Output the (x, y) coordinate of the center of the cell containing the given text.  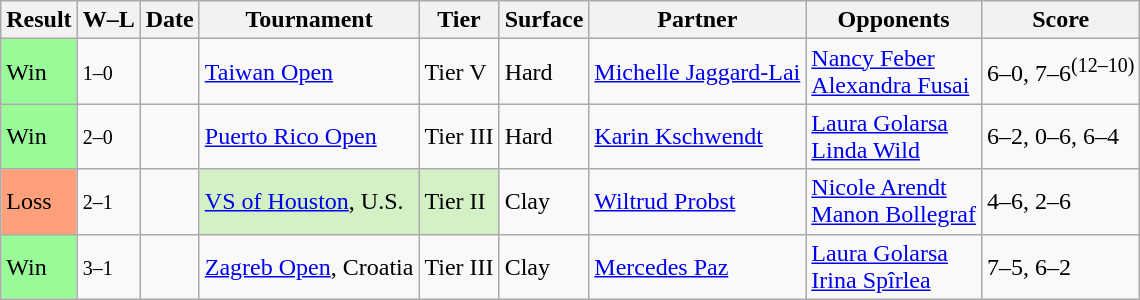
2–1 (108, 202)
Score (1060, 20)
4–6, 2–6 (1060, 202)
Surface (544, 20)
Wiltrud Probst (698, 202)
3–1 (108, 266)
2–0 (108, 136)
Mercedes Paz (698, 266)
Opponents (894, 20)
Michelle Jaggard-Lai (698, 72)
Tier (459, 20)
6–0, 7–6(12–10) (1060, 72)
W–L (108, 20)
6–2, 0–6, 6–4 (1060, 136)
Karin Kschwendt (698, 136)
Puerto Rico Open (309, 136)
Tier V (459, 72)
Laura Golarsa Irina Spîrlea (894, 266)
Loss (39, 202)
Result (39, 20)
Tier II (459, 202)
Taiwan Open (309, 72)
7–5, 6–2 (1060, 266)
Nicole Arendt Manon Bollegraf (894, 202)
Nancy Feber Alexandra Fusai (894, 72)
Laura Golarsa Linda Wild (894, 136)
Partner (698, 20)
1–0 (108, 72)
Zagreb Open, Croatia (309, 266)
Tournament (309, 20)
VS of Houston, U.S. (309, 202)
Date (170, 20)
